For the text-containing cell, return its midpoint in (X, Y) coordinate format. 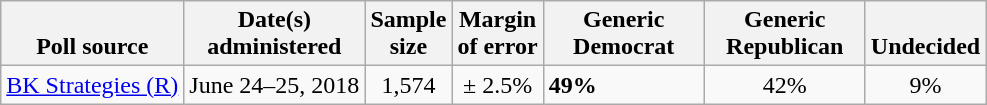
Marginof error (498, 34)
Samplesize (408, 34)
9% (925, 85)
± 2.5% (498, 85)
GenericRepublican (784, 34)
Undecided (925, 34)
BK Strategies (R) (92, 85)
Poll source (92, 34)
GenericDemocrat (624, 34)
Date(s)administered (274, 34)
June 24–25, 2018 (274, 85)
42% (784, 85)
49% (624, 85)
1,574 (408, 85)
